Provide the [x, y] coordinate of the cell's center where the given text is located.  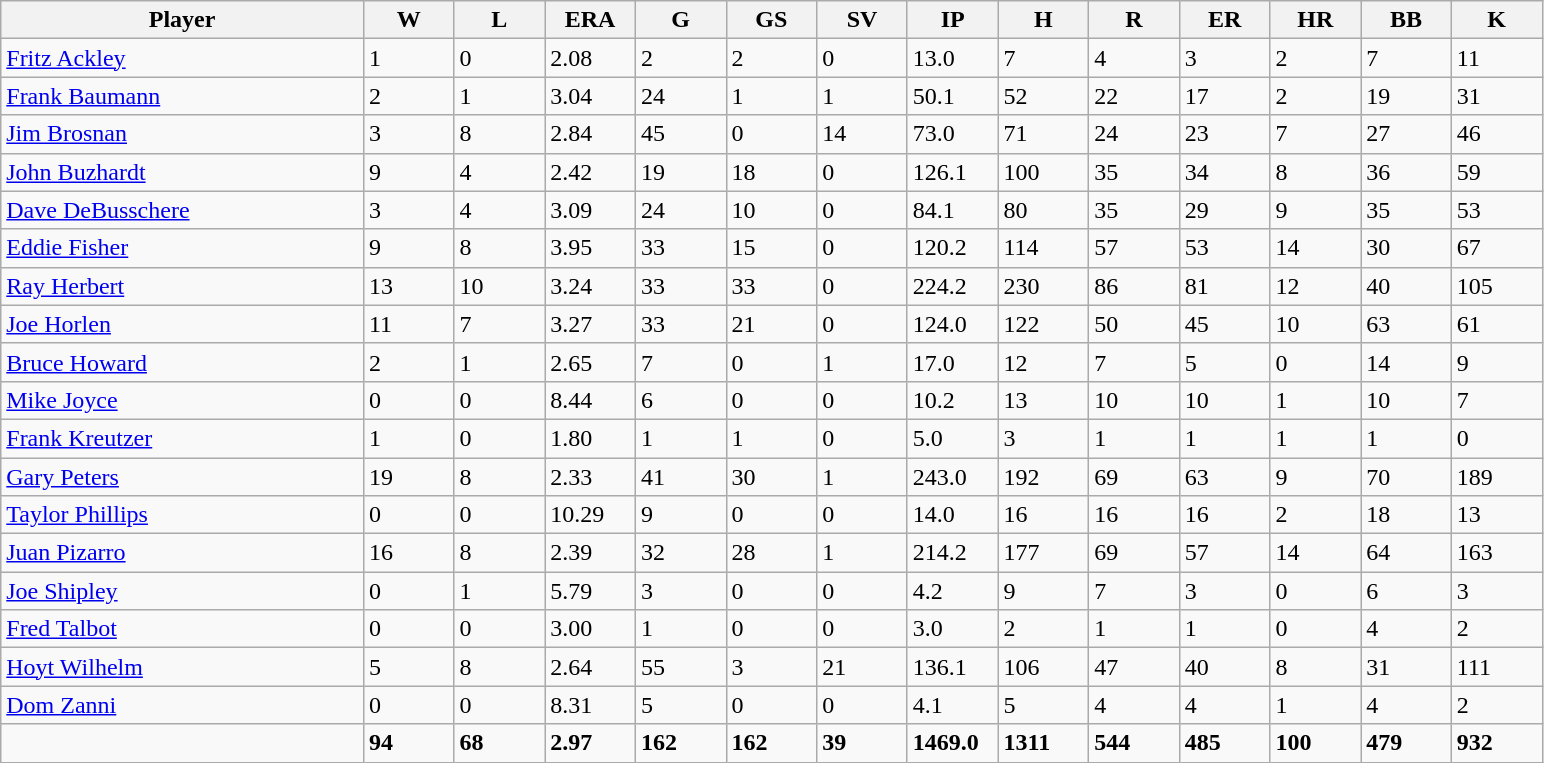
2.33 [590, 477]
34 [1224, 172]
50.1 [952, 96]
71 [1044, 134]
4.2 [952, 591]
39 [862, 743]
2.08 [590, 58]
22 [1134, 96]
485 [1224, 743]
84.1 [952, 210]
5.79 [590, 591]
H [1044, 20]
BB [1406, 20]
177 [1044, 553]
Jim Brosnan [182, 134]
Fritz Ackley [182, 58]
Hoyt Wilhelm [182, 667]
55 [680, 667]
27 [1406, 134]
GS [772, 20]
3.24 [590, 286]
136.1 [952, 667]
Gary Peters [182, 477]
479 [1406, 743]
29 [1224, 210]
59 [1496, 172]
2.42 [590, 172]
2.39 [590, 553]
R [1134, 20]
120.2 [952, 248]
1.80 [590, 438]
86 [1134, 286]
ERA [590, 20]
1469.0 [952, 743]
41 [680, 477]
50 [1134, 324]
ER [1224, 20]
8.31 [590, 705]
W [408, 20]
932 [1496, 743]
Juan Pizarro [182, 553]
10.2 [952, 400]
4.1 [952, 705]
Fred Talbot [182, 629]
114 [1044, 248]
Frank Kreutzer [182, 438]
13.0 [952, 58]
124.0 [952, 324]
8.44 [590, 400]
15 [772, 248]
544 [1134, 743]
64 [1406, 553]
94 [408, 743]
23 [1224, 134]
3.09 [590, 210]
46 [1496, 134]
28 [772, 553]
Bruce Howard [182, 362]
Taylor Phillips [182, 515]
67 [1496, 248]
5.0 [952, 438]
81 [1224, 286]
3.95 [590, 248]
L [500, 20]
73.0 [952, 134]
126.1 [952, 172]
Frank Baumann [182, 96]
Joe Horlen [182, 324]
189 [1496, 477]
2.64 [590, 667]
61 [1496, 324]
17 [1224, 96]
68 [500, 743]
36 [1406, 172]
80 [1044, 210]
IP [952, 20]
Eddie Fisher [182, 248]
Dom Zanni [182, 705]
32 [680, 553]
HR [1316, 20]
10.29 [590, 515]
Ray Herbert [182, 286]
106 [1044, 667]
192 [1044, 477]
214.2 [952, 553]
1311 [1044, 743]
3.00 [590, 629]
230 [1044, 286]
52 [1044, 96]
Mike Joyce [182, 400]
John Buzhardt [182, 172]
111 [1496, 667]
14.0 [952, 515]
3.27 [590, 324]
70 [1406, 477]
122 [1044, 324]
3.04 [590, 96]
17.0 [952, 362]
3.0 [952, 629]
105 [1496, 286]
243.0 [952, 477]
2.97 [590, 743]
G [680, 20]
47 [1134, 667]
K [1496, 20]
2.65 [590, 362]
224.2 [952, 286]
SV [862, 20]
Player [182, 20]
2.84 [590, 134]
Joe Shipley [182, 591]
Dave DeBusschere [182, 210]
163 [1496, 553]
